Extract the (x, y) coordinate from the center of the cell holding the provided text.  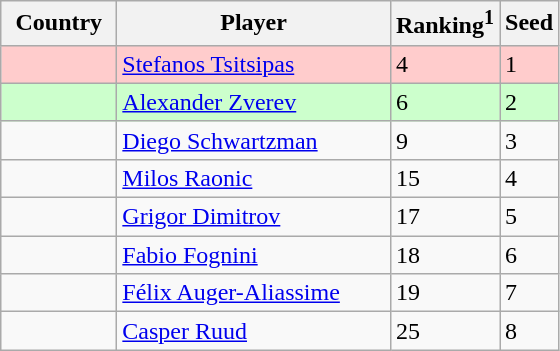
15 (444, 178)
Country (59, 24)
8 (530, 331)
Milos Raonic (254, 178)
7 (530, 293)
Grigor Dimitrov (254, 217)
Alexander Zverev (254, 102)
Player (254, 24)
17 (444, 217)
Casper Ruud (254, 331)
Ranking1 (444, 24)
19 (444, 293)
1 (530, 64)
Stefanos Tsitsipas (254, 64)
18 (444, 255)
9 (444, 140)
Seed (530, 24)
5 (530, 217)
Diego Schwartzman (254, 140)
25 (444, 331)
Félix Auger-Aliassime (254, 293)
Fabio Fognini (254, 255)
2 (530, 102)
3 (530, 140)
